Identify which cell holds the provided text, then report its (X, Y) central coordinate. 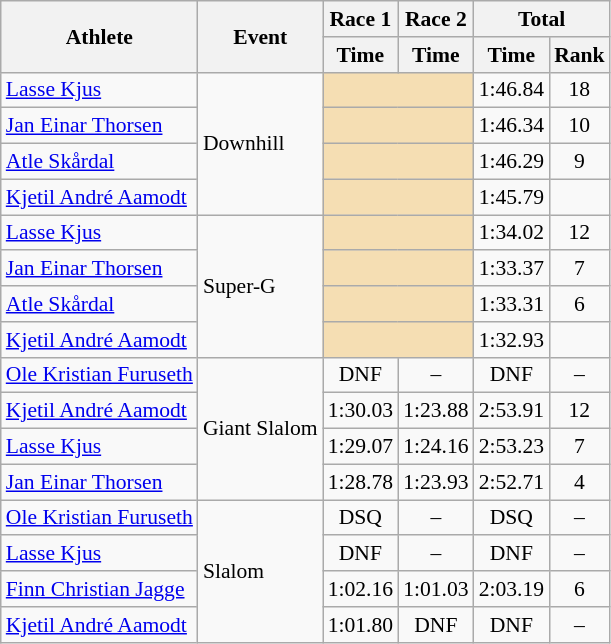
1:34.02 (512, 233)
Event (260, 36)
Athlete (100, 36)
1:01.80 (360, 625)
2:53.91 (512, 411)
1:45.79 (512, 197)
1:46.34 (512, 126)
9 (580, 162)
2:52.71 (512, 482)
1:33.37 (512, 269)
1:46.84 (512, 90)
10 (580, 126)
4 (580, 482)
1:28.78 (360, 482)
Race 1 (360, 19)
Giant Slalom (260, 428)
Race 2 (436, 19)
2:53.23 (512, 447)
Total (542, 19)
1:24.16 (436, 447)
18 (580, 90)
1:32.93 (512, 340)
Rank (580, 55)
1:33.31 (512, 304)
1:02.16 (360, 589)
1:29.07 (360, 447)
1:23.88 (436, 411)
Finn Christian Jagge (100, 589)
1:46.29 (512, 162)
1:30.03 (360, 411)
Slalom (260, 571)
1:23.93 (436, 482)
Downhill (260, 143)
2:03.19 (512, 589)
Super-G (260, 286)
1:01.03 (436, 589)
